Search for the cell housing the specified text and yield its [x, y] center coordinate. 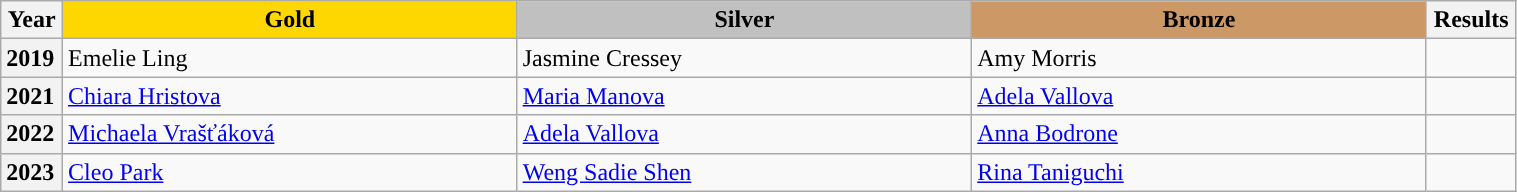
Gold [290, 20]
Silver [744, 20]
2019 [32, 58]
Weng Sadie Shen [744, 172]
Michaela Vrašťáková [290, 134]
Jasmine Cressey [744, 58]
Chiara Hristova [290, 96]
Amy Morris [1200, 58]
Rina Taniguchi [1200, 172]
Cleo Park [290, 172]
2021 [32, 96]
Bronze [1200, 20]
Anna Bodrone [1200, 134]
2022 [32, 134]
Year [32, 20]
Emelie Ling [290, 58]
Results [1471, 20]
2023 [32, 172]
Maria Manova [744, 96]
